Determine the (X, Y) coordinate at the center of the cell enclosing the given text.  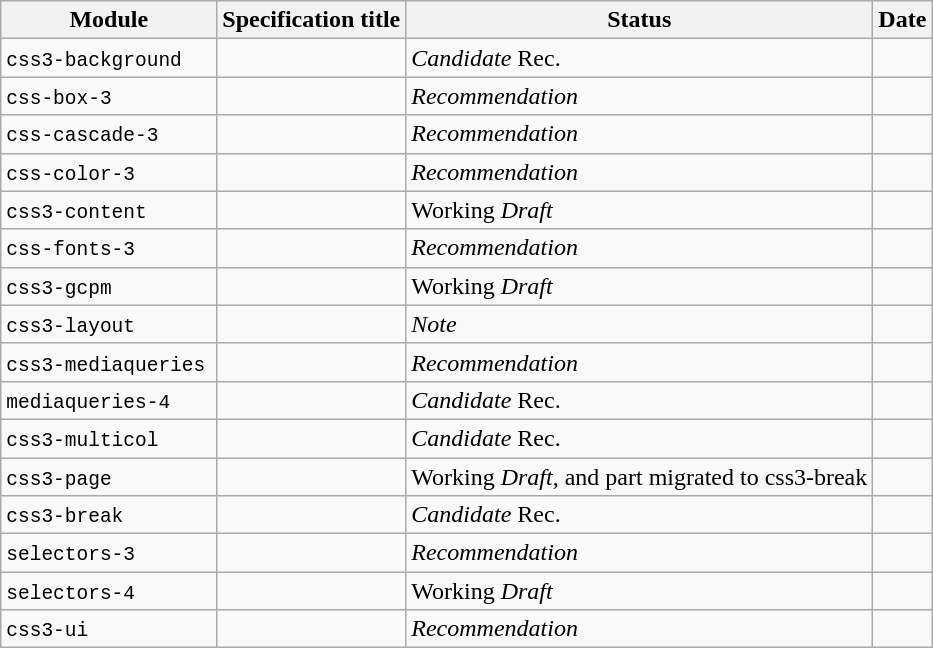
css3-background (109, 58)
css3-layout (109, 324)
css3-ui (109, 629)
Specification title (312, 20)
css3-page (109, 477)
css3-content (109, 210)
css3-mediaqueries (109, 362)
Date (902, 20)
css-fonts-3 (109, 248)
css3-gcpm (109, 286)
css3-break (109, 515)
Working Draft, and part migrated to css3-break (640, 477)
css-color-3 (109, 172)
mediaqueries-4 (109, 400)
selectors-3 (109, 553)
selectors-4 (109, 591)
css3-multicol (109, 438)
css-cascade-3 (109, 134)
Module (109, 20)
Note (640, 324)
css-box-3 (109, 96)
Status (640, 20)
